Output the [X, Y] coordinate of the center of the cell containing the given text.  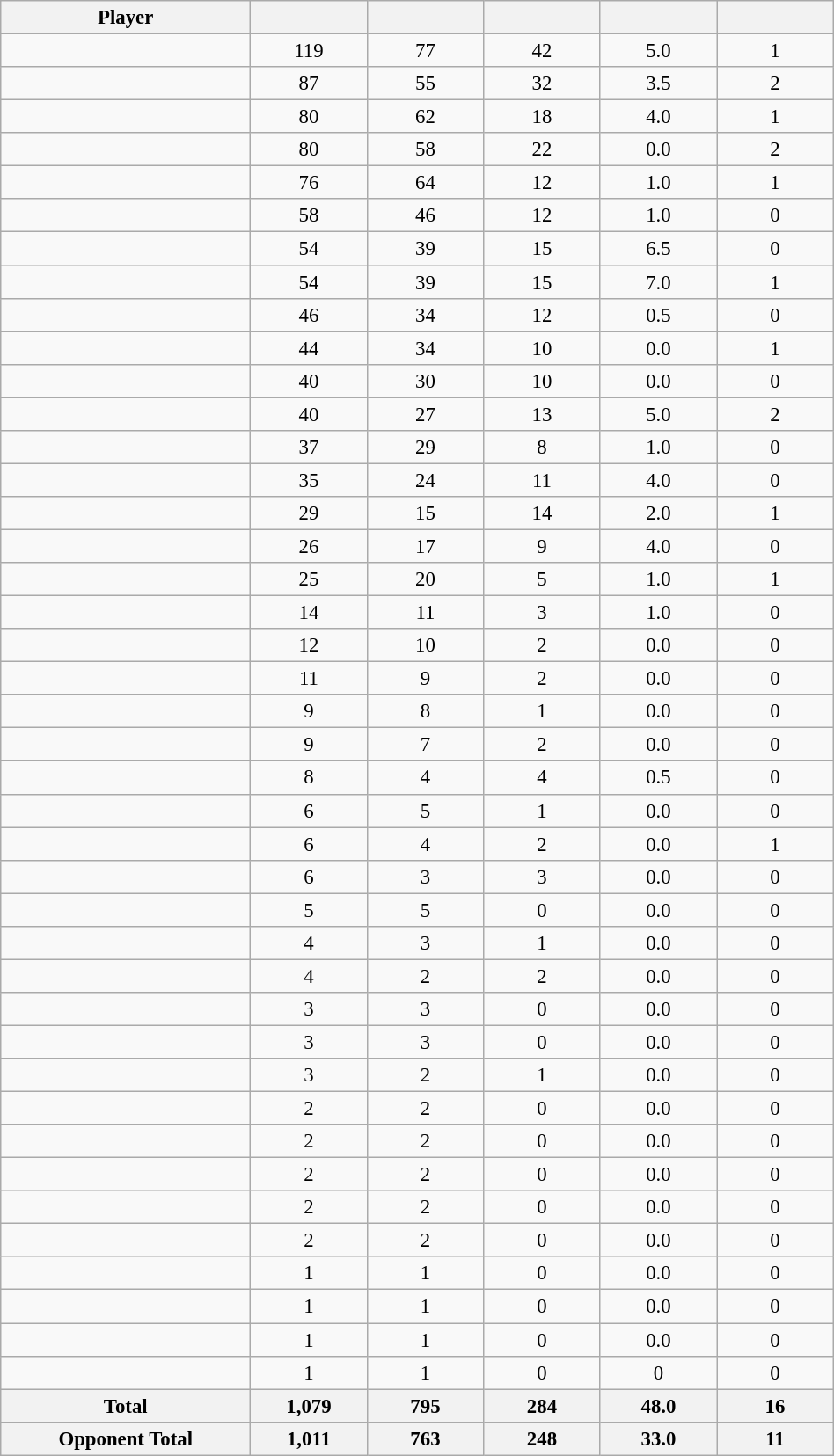
18 [542, 117]
7 [425, 745]
64 [425, 183]
76 [309, 183]
48.0 [658, 1406]
62 [425, 117]
795 [425, 1406]
24 [425, 480]
119 [309, 51]
26 [309, 546]
33.0 [658, 1438]
763 [425, 1438]
17 [425, 546]
Total [126, 1406]
3.5 [658, 84]
16 [776, 1406]
77 [425, 51]
Opponent Total [126, 1438]
25 [309, 579]
44 [309, 348]
32 [542, 84]
30 [425, 381]
55 [425, 84]
248 [542, 1438]
37 [309, 448]
1,011 [309, 1438]
2.0 [658, 513]
6.5 [658, 249]
13 [542, 414]
284 [542, 1406]
1,079 [309, 1406]
22 [542, 149]
7.0 [658, 282]
20 [425, 579]
87 [309, 84]
42 [542, 51]
27 [425, 414]
Player [126, 18]
35 [309, 480]
